Detect which cell encompasses the target text, then output its (X, Y) center coordinate. 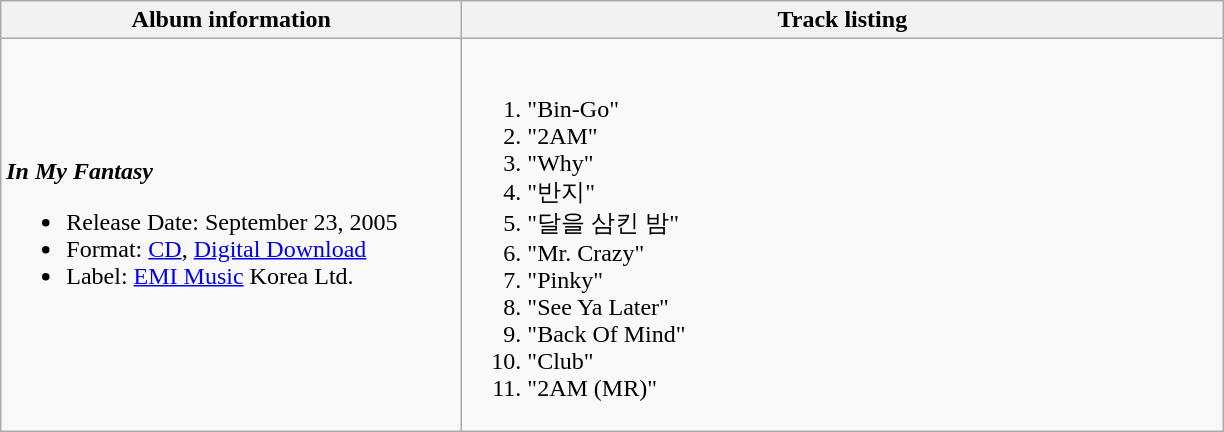
In My FantasyRelease Date: September 23, 2005Format: CD, Digital DownloadLabel: EMI Music Korea Ltd. (232, 235)
Album information (232, 20)
"Bin-Go""2AM""Why""반지""달을 삼킨 밤""Mr. Crazy""Pinky""See Ya Later""Back Of Mind""Club""2AM (MR)" (842, 235)
Track listing (842, 20)
